Extract the [X, Y] coordinate from the center of the cell holding the provided text.  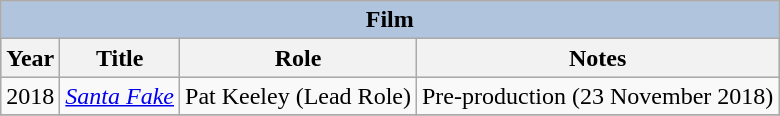
Role [298, 58]
Year [30, 58]
Film [390, 20]
Pat Keeley (Lead Role) [298, 96]
Notes [597, 58]
Santa Fake [120, 96]
Pre-production (23 November 2018) [597, 96]
Title [120, 58]
2018 [30, 96]
